For the text-containing cell, return its midpoint in (X, Y) coordinate format. 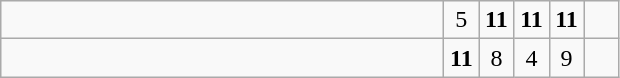
4 (532, 58)
5 (462, 20)
9 (566, 58)
8 (496, 58)
